Output the (x, y) coordinate of the center of the cell containing the given text.  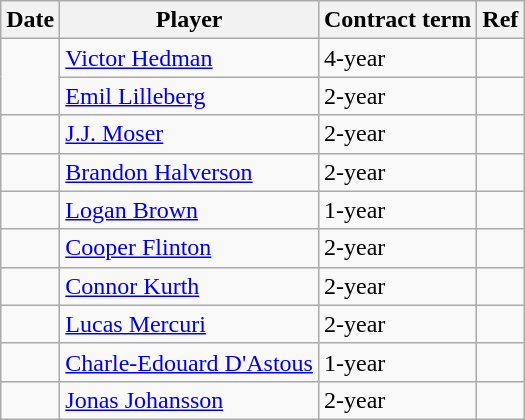
Connor Kurth (190, 286)
Charle-Edouard D'Astous (190, 362)
Logan Brown (190, 210)
Emil Lilleberg (190, 96)
Date (30, 20)
Player (190, 20)
Brandon Halverson (190, 172)
Jonas Johansson (190, 400)
Lucas Mercuri (190, 324)
4-year (397, 58)
Victor Hedman (190, 58)
J.J. Moser (190, 134)
Contract term (397, 20)
Ref (500, 20)
Cooper Flinton (190, 248)
